Return the (X, Y) coordinate for the center point of the cell that contains the specified text.  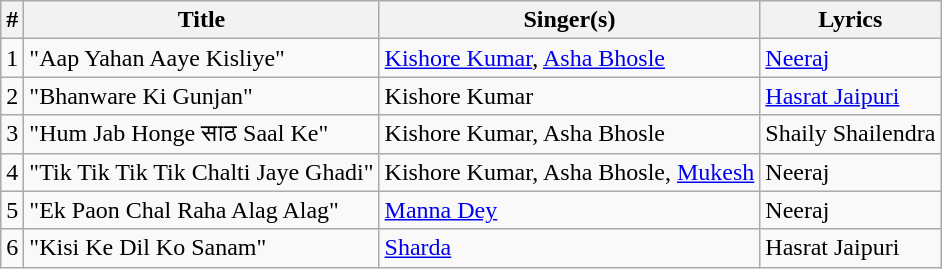
5 (12, 210)
4 (12, 172)
"Bhanware Ki Gunjan" (202, 96)
2 (12, 96)
Singer(s) (570, 20)
Kishore Kumar, Asha Bhosle, Mukesh (570, 172)
"Ek Paon Chal Raha Alag Alag" (202, 210)
"Aap Yahan Aaye Kisliye" (202, 58)
"Tik Tik Tik Tik Chalti Jaye Ghadi" (202, 172)
Kishore Kumar (570, 96)
Lyrics (850, 20)
6 (12, 248)
"Kisi Ke Dil Ko Sanam" (202, 248)
Manna Dey (570, 210)
3 (12, 134)
1 (12, 58)
Shaily Shailendra (850, 134)
Title (202, 20)
"Hum Jab Honge साठ Saal Ke" (202, 134)
# (12, 20)
Sharda (570, 248)
